For the text-containing cell, return its midpoint in (x, y) coordinate format. 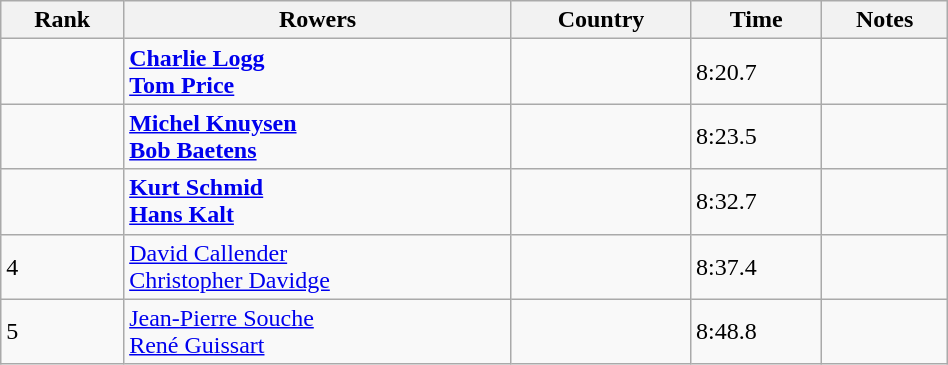
Jean-Pierre SoucheRené Guissart (318, 332)
Country (600, 20)
Charlie LoggTom Price (318, 72)
5 (62, 332)
Michel KnuysenBob Baetens (318, 136)
Time (756, 20)
8:20.7 (756, 72)
8:23.5 (756, 136)
David CallenderChristopher Davidge (318, 266)
8:48.8 (756, 332)
4 (62, 266)
Kurt SchmidHans Kalt (318, 202)
Notes (884, 20)
8:37.4 (756, 266)
Rank (62, 20)
Rowers (318, 20)
8:32.7 (756, 202)
